From the cell containing the given text, extract its center point as (x, y) coordinate. 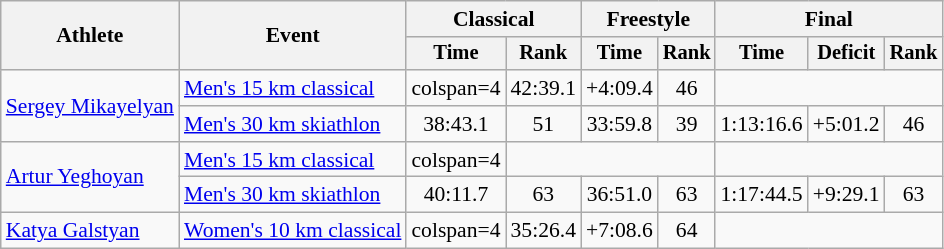
Katya Galstyan (90, 231)
+9:29.1 (846, 195)
1:17:44.5 (761, 195)
Sergey Mikayelyan (90, 106)
40:11.7 (456, 195)
Deficit (846, 54)
Artur Yeghoyan (90, 178)
Athlete (90, 36)
33:59.8 (620, 124)
36:51.0 (620, 195)
1:13:16.6 (761, 124)
+5:01.2 (846, 124)
35:26.4 (544, 231)
38:43.1 (456, 124)
51 (544, 124)
64 (687, 231)
Classical (494, 19)
Freestyle (648, 19)
42:39.1 (544, 88)
Final (828, 19)
+7:08.6 (620, 231)
+4:09.4 (620, 88)
39 (687, 124)
Women's 10 km classical (293, 231)
Event (293, 36)
